Search for the cell housing the specified text and yield its [X, Y] center coordinate. 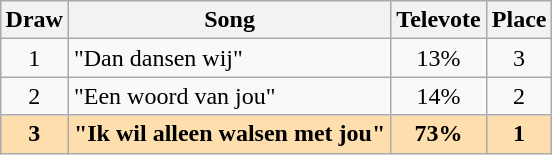
"Een woord van jou" [229, 96]
Place [519, 20]
Draw [34, 20]
14% [438, 96]
"Ik wil alleen walsen met jou" [229, 134]
13% [438, 58]
Televote [438, 20]
Song [229, 20]
"Dan dansen wij" [229, 58]
73% [438, 134]
